Scan for the cell matching the given text and deliver its (x, y) coordinate at center. 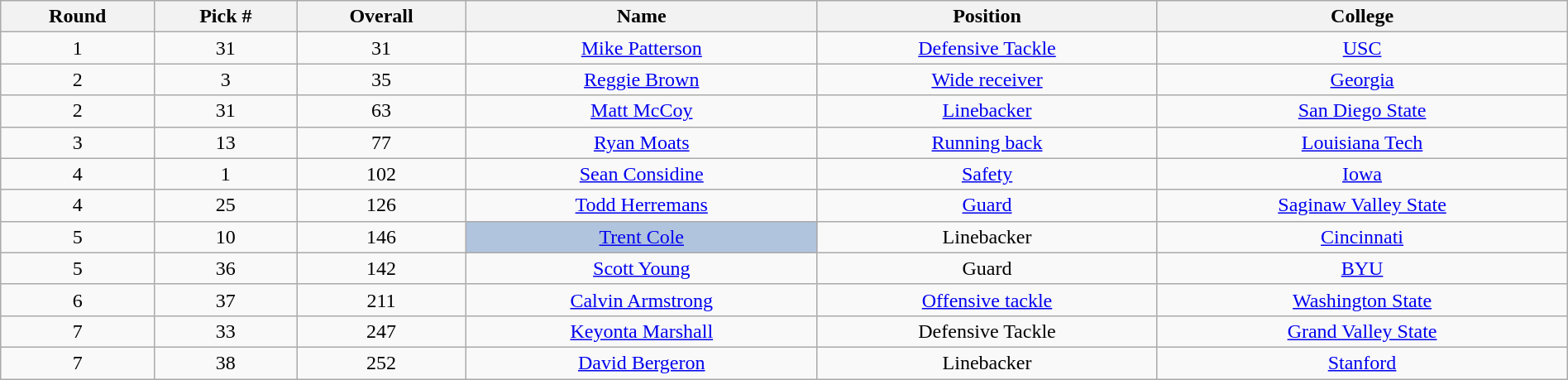
126 (381, 205)
33 (226, 331)
Iowa (1362, 174)
College (1362, 17)
Overall (381, 17)
Offensive tackle (987, 300)
252 (381, 363)
San Diego State (1362, 111)
25 (226, 205)
David Bergeron (642, 363)
102 (381, 174)
USC (1362, 48)
Washington State (1362, 300)
Cincinnati (1362, 237)
Todd Herremans (642, 205)
BYU (1362, 268)
Wide receiver (987, 79)
142 (381, 268)
Scott Young (642, 268)
10 (226, 237)
Name (642, 17)
Running back (987, 142)
38 (226, 363)
Pick # (226, 17)
36 (226, 268)
Ryan Moats (642, 142)
146 (381, 237)
Reggie Brown (642, 79)
247 (381, 331)
13 (226, 142)
Position (987, 17)
Calvin Armstrong (642, 300)
77 (381, 142)
Saginaw Valley State (1362, 205)
Matt McCoy (642, 111)
Stanford (1362, 363)
Georgia (1362, 79)
Grand Valley State (1362, 331)
Mike Patterson (642, 48)
Trent Cole (642, 237)
6 (78, 300)
Sean Considine (642, 174)
63 (381, 111)
37 (226, 300)
35 (381, 79)
211 (381, 300)
Keyonta Marshall (642, 331)
Round (78, 17)
Safety (987, 174)
Louisiana Tech (1362, 142)
